Pinpoint the cell where the given text exists, returning its (X, Y) midpoint coordinate. 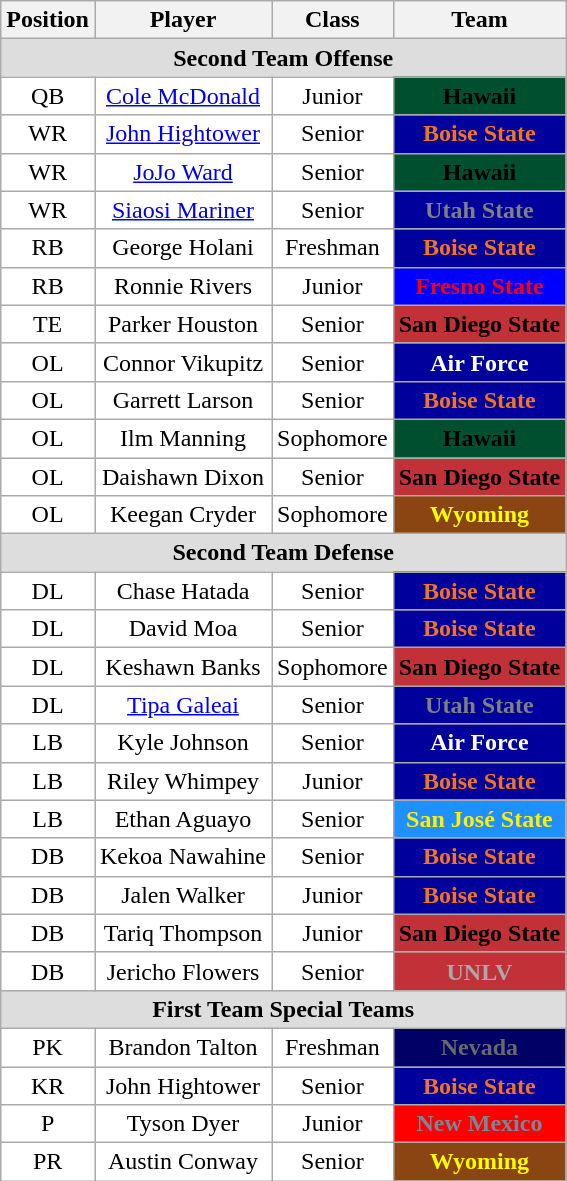
Riley Whimpey (182, 781)
Kyle Johnson (182, 743)
Austin Conway (182, 1162)
Cole McDonald (182, 96)
Parker Houston (182, 324)
Ethan Aguayo (182, 819)
TE (48, 324)
Second Team Defense (284, 553)
Class (333, 20)
P (48, 1124)
San José State (479, 819)
Position (48, 20)
Team (479, 20)
Daishawn Dixon (182, 477)
Tipa Galeai (182, 705)
Jalen Walker (182, 895)
Nevada (479, 1047)
QB (48, 96)
Chase Hatada (182, 591)
UNLV (479, 971)
Ilm Manning (182, 438)
Second Team Offense (284, 58)
Tariq Thompson (182, 933)
Brandon Talton (182, 1047)
George Holani (182, 248)
PK (48, 1047)
Jericho Flowers (182, 971)
PR (48, 1162)
David Moa (182, 629)
Tyson Dyer (182, 1124)
New Mexico (479, 1124)
KR (48, 1085)
Keshawn Banks (182, 667)
Siaosi Mariner (182, 210)
JoJo Ward (182, 172)
Connor Vikupitz (182, 362)
Kekoa Nawahine (182, 857)
Keegan Cryder (182, 515)
Garrett Larson (182, 400)
Fresno State (479, 286)
Player (182, 20)
First Team Special Teams (284, 1009)
Ronnie Rivers (182, 286)
